Extract the [x, y] coordinate from the center of the cell holding the provided text.  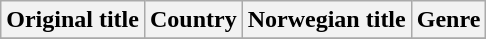
Country [193, 20]
Genre [448, 20]
Norwegian title [326, 20]
Original title [73, 20]
